Provide the [X, Y] coordinate of the cell's center where the given text is located.  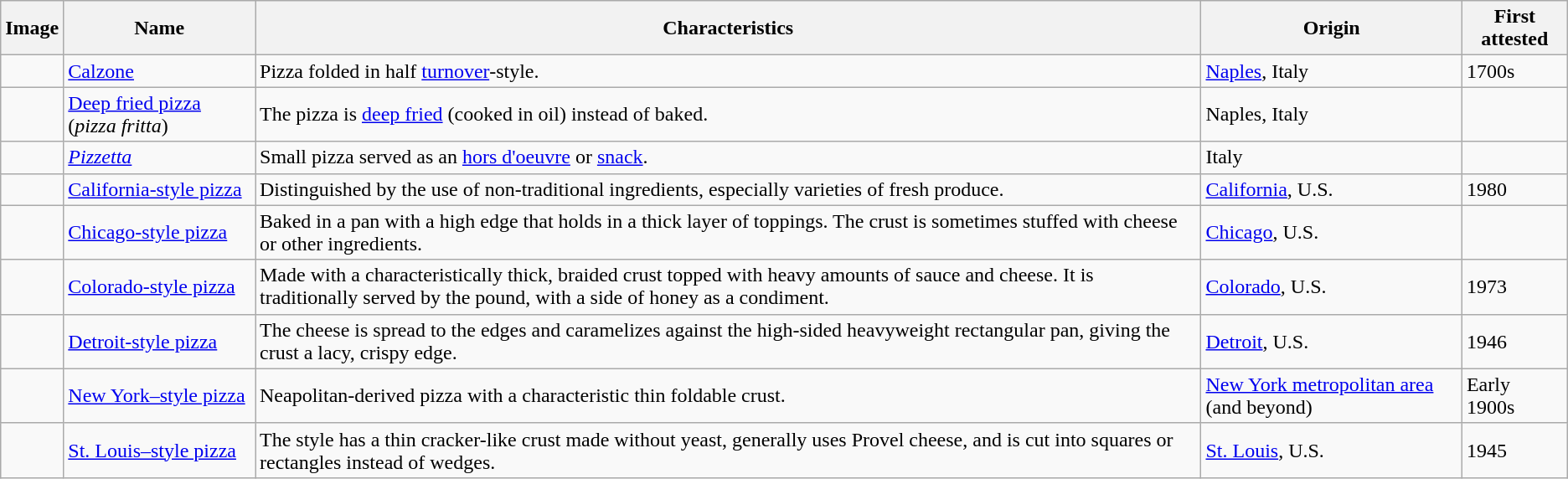
St. Louis–style pizza [159, 451]
The cheese is spread to the edges and caramelizes against the high-sided heavyweight rectangular pan, giving the crust a lacy, crispy edge. [727, 342]
Pizza folded in half turnover-style. [727, 71]
1700s [1514, 71]
Neapolitan-derived pizza with a characteristic thin foldable crust. [727, 395]
1945 [1514, 451]
Origin [1332, 28]
Pizzetta [159, 157]
New York–style pizza [159, 395]
Small pizza served as an hors d'oeuvre or snack. [727, 157]
1973 [1514, 286]
Name [159, 28]
Calzone [159, 71]
California, U.S. [1332, 189]
Characteristics [727, 28]
California-style pizza [159, 189]
Colorado, U.S. [1332, 286]
Colorado-style pizza [159, 286]
Detroit-style pizza [159, 342]
1946 [1514, 342]
Early 1900s [1514, 395]
Baked in a pan with a high edge that holds in a thick layer of toppings. The crust is sometimes stuffed with cheese or other ingredients. [727, 233]
Italy [1332, 157]
Chicago, U.S. [1332, 233]
Distinguished by the use of non-traditional ingredients, especially varieties of fresh produce. [727, 189]
New York metropolitan area (and beyond) [1332, 395]
Detroit, U.S. [1332, 342]
St. Louis, U.S. [1332, 451]
The pizza is deep fried (cooked in oil) instead of baked. [727, 114]
1980 [1514, 189]
First attested [1514, 28]
Chicago-style pizza [159, 233]
Image [32, 28]
The style has a thin cracker-like crust made without yeast, generally uses Provel cheese, and is cut into squares or rectangles instead of wedges. [727, 451]
Deep fried pizza (pizza fritta) [159, 114]
